Capture the cell that displays the provided text and extract its (X, Y) central coordinate. 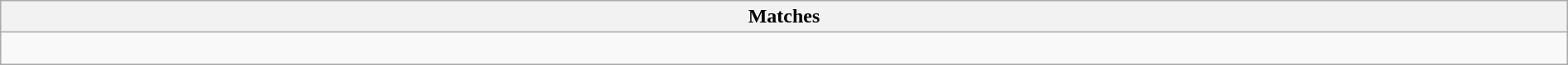
Matches (784, 17)
